Scan for the cell matching the given text and deliver its (x, y) coordinate at center. 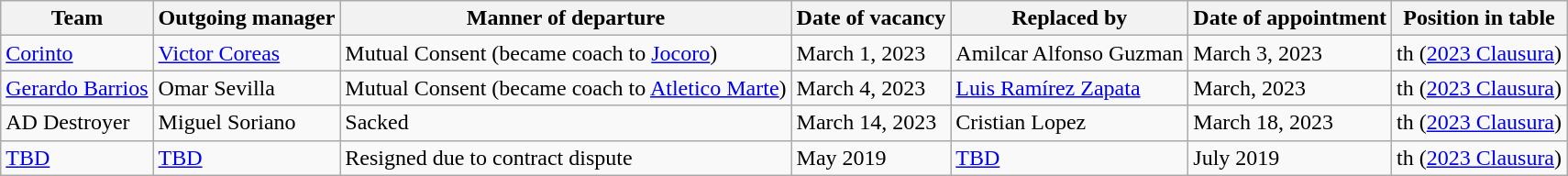
Mutual Consent (became coach to Jocoro) (566, 53)
March 3, 2023 (1290, 53)
Position in table (1480, 18)
March, 2023 (1290, 88)
Gerardo Barrios (77, 88)
Outgoing manager (247, 18)
Resigned due to contract dispute (566, 158)
AD Destroyer (77, 123)
Replaced by (1069, 18)
Luis Ramírez Zapata (1069, 88)
July 2019 (1290, 158)
Manner of departure (566, 18)
Date of appointment (1290, 18)
Sacked (566, 123)
Omar Sevilla (247, 88)
May 2019 (871, 158)
Corinto (77, 53)
Mutual Consent (became coach to Atletico Marte) (566, 88)
March 18, 2023 (1290, 123)
March 4, 2023 (871, 88)
Miguel Soriano (247, 123)
Amilcar Alfonso Guzman (1069, 53)
Team (77, 18)
March 1, 2023 (871, 53)
Cristian Lopez (1069, 123)
Victor Coreas (247, 53)
March 14, 2023 (871, 123)
Date of vacancy (871, 18)
